Locate the cell with the specified text and output its (X, Y) center coordinate. 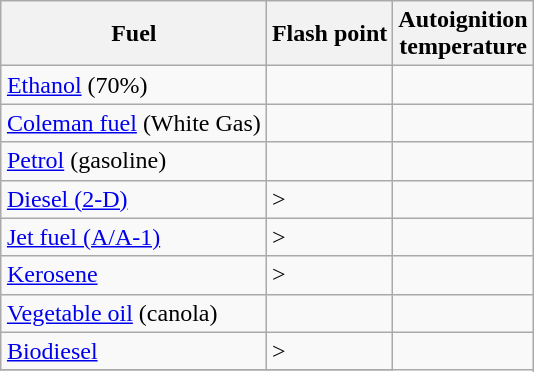
Biodiesel (134, 351)
Autoignitiontemperature (463, 34)
Flash point (329, 34)
Jet fuel (A/A-1) (134, 237)
Kerosene (134, 275)
Fuel (134, 34)
Ethanol (70%) (134, 85)
Vegetable oil (canola) (134, 313)
Diesel (2-D) (134, 199)
Coleman fuel (White Gas) (134, 123)
Petrol (gasoline) (134, 161)
